Identify which cell holds the provided text, then report its (X, Y) central coordinate. 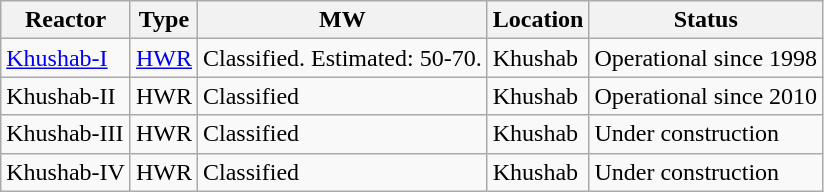
MW (343, 20)
Reactor (66, 20)
Classified. Estimated: 50-70. (343, 58)
Khushab-II (66, 96)
Khushab-IV (66, 172)
Location (538, 20)
Khushab-I (66, 58)
Type (164, 20)
Operational since 1998 (706, 58)
Status (706, 20)
Operational since 2010 (706, 96)
Khushab-III (66, 134)
